Extract the [X, Y] coordinate from the center of the cell holding the provided text.  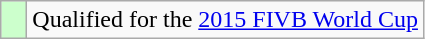
Qualified for the 2015 FIVB World Cup [226, 20]
